Pinpoint the cell where the given text exists, returning its (X, Y) midpoint coordinate. 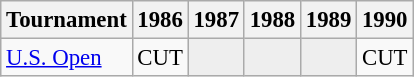
1990 (385, 20)
Tournament (66, 20)
U.S. Open (66, 58)
1986 (160, 20)
1988 (272, 20)
1987 (216, 20)
1989 (328, 20)
